For the text-containing cell, return its midpoint in (x, y) coordinate format. 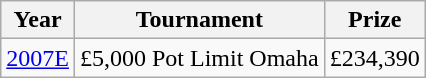
Tournament (199, 20)
Prize (374, 20)
£5,000 Pot Limit Omaha (199, 58)
2007E (38, 58)
Year (38, 20)
£234,390 (374, 58)
